Search for the cell housing the specified text and yield its [x, y] center coordinate. 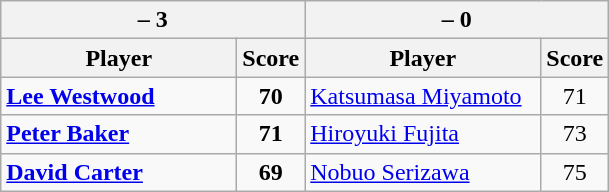
Hiroyuki Fujita [423, 134]
Peter Baker [119, 134]
David Carter [119, 172]
Katsumasa Miyamoto [423, 96]
75 [575, 172]
– 0 [457, 20]
Nobuo Serizawa [423, 172]
69 [271, 172]
– 3 [153, 20]
73 [575, 134]
70 [271, 96]
Lee Westwood [119, 96]
